Output the (x, y) coordinate of the center of the cell containing the given text.  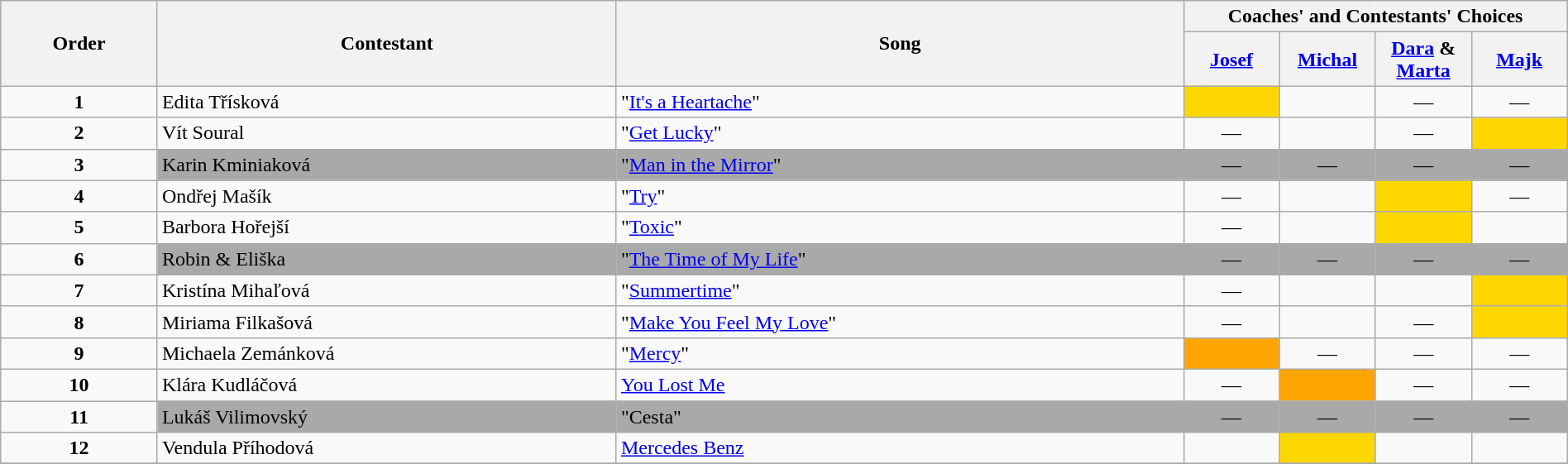
1 (79, 102)
Josef (1231, 60)
6 (79, 259)
Karin Kminiaková (387, 165)
Majk (1519, 60)
Kristína Mihaľová (387, 290)
Ondřej Mašík (387, 196)
3 (79, 165)
You Lost Me (900, 385)
Vendula Příhodová (387, 448)
"Toxic" (900, 227)
Order (79, 43)
5 (79, 227)
11 (79, 416)
Song (900, 43)
"Make You Feel My Love" (900, 322)
Contestant (387, 43)
Michal (1327, 60)
"Mercy" (900, 353)
"Try" (900, 196)
Klára Kudláčová (387, 385)
"Summertime" (900, 290)
7 (79, 290)
8 (79, 322)
"Cesta" (900, 416)
4 (79, 196)
Lukáš Vilimovský (387, 416)
"Man in the Mirror" (900, 165)
"The Time of My Life" (900, 259)
Miriama Filkašová (387, 322)
Barbora Hořejší (387, 227)
10 (79, 385)
Vít Soural (387, 133)
"Get Lucky" (900, 133)
2 (79, 133)
Robin & Eliška (387, 259)
Edita Třísková (387, 102)
Dara & Marta (1423, 60)
Michaela Zemánková (387, 353)
Coaches' and Contestants' Choices (1375, 17)
9 (79, 353)
Mercedes Benz (900, 448)
"It's a Heartache" (900, 102)
12 (79, 448)
